Return [x, y] of the center of cell containing provided text 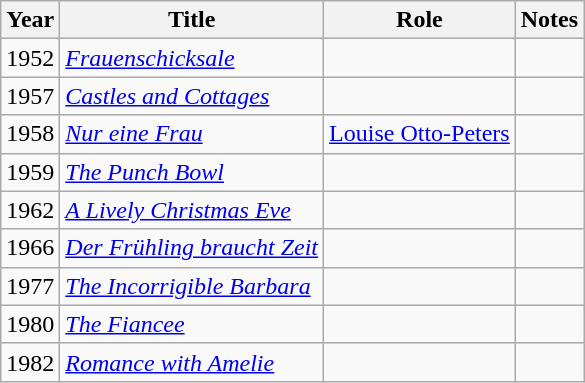
1966 [30, 248]
Der Frühling braucht Zeit [192, 248]
1982 [30, 362]
Title [192, 20]
1957 [30, 96]
The Incorrigible Barbara [192, 286]
1962 [30, 210]
1958 [30, 134]
The Fiancee [192, 324]
Notes [549, 20]
Year [30, 20]
Castles and Cottages [192, 96]
The Punch Bowl [192, 172]
A Lively Christmas Eve [192, 210]
1959 [30, 172]
Romance with Amelie [192, 362]
Nur eine Frau [192, 134]
1980 [30, 324]
1977 [30, 286]
Louise Otto-Peters [420, 134]
Frauenschicksale [192, 58]
1952 [30, 58]
Role [420, 20]
